Determine the [X, Y] coordinate at the center of the cell enclosing the given text.  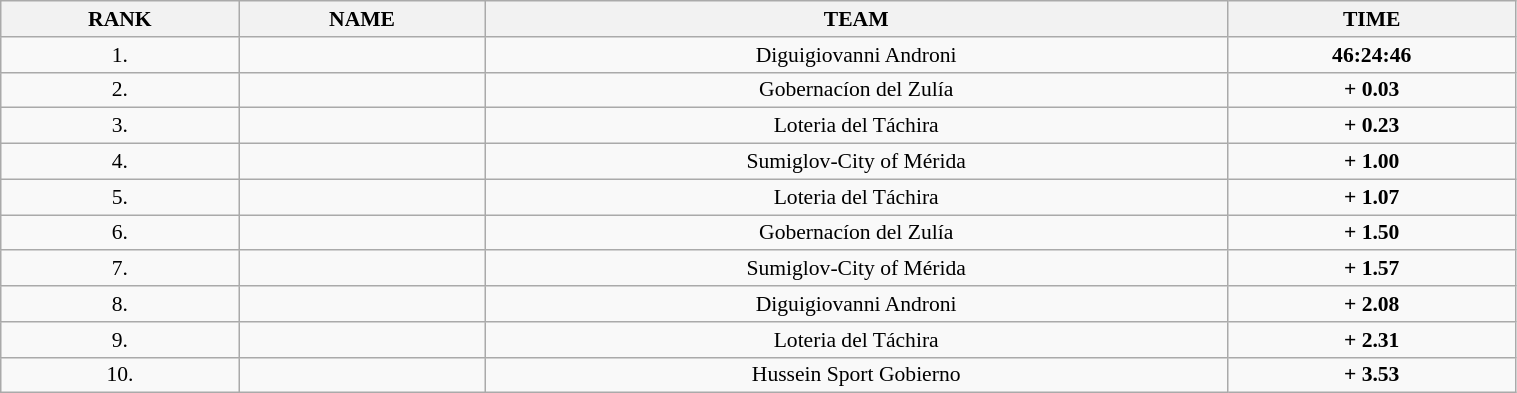
TEAM [856, 19]
10. [120, 375]
1. [120, 55]
+ 1.00 [1372, 162]
+ 1.07 [1372, 197]
5. [120, 197]
2. [120, 90]
6. [120, 233]
8. [120, 304]
+ 2.31 [1372, 340]
+ 3.53 [1372, 375]
46:24:46 [1372, 55]
7. [120, 269]
+ 0.03 [1372, 90]
Hussein Sport Gobierno [856, 375]
+ 1.57 [1372, 269]
3. [120, 126]
9. [120, 340]
+ 0.23 [1372, 126]
RANK [120, 19]
NAME [362, 19]
4. [120, 162]
+ 2.08 [1372, 304]
TIME [1372, 19]
+ 1.50 [1372, 233]
